Locate the cell with the specified text and output its (x, y) center coordinate. 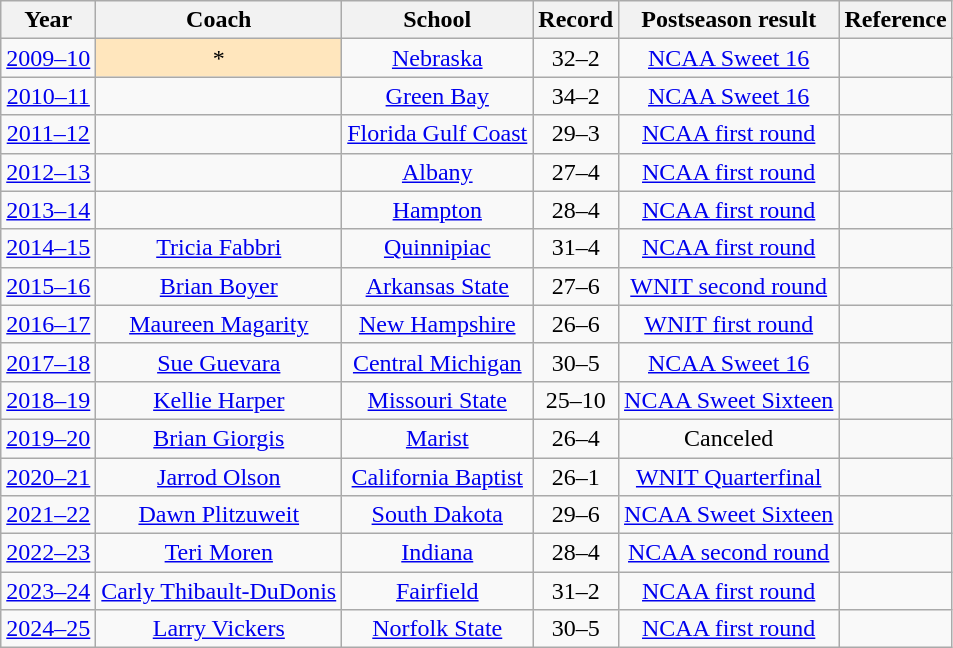
26–6 (576, 324)
Florida Gulf Coast (438, 134)
27–4 (576, 172)
2023–24 (48, 591)
2011–12 (48, 134)
Albany (438, 172)
New Hampshire (438, 324)
31–2 (576, 591)
Central Michigan (438, 362)
2012–13 (48, 172)
WNIT Quarterfinal (729, 477)
Canceled (729, 438)
Hampton (438, 210)
26–1 (576, 477)
Jarrod Olson (219, 477)
2014–15 (48, 248)
Brian Boyer (219, 286)
Indiana (438, 553)
Teri Moren (219, 553)
Marist (438, 438)
South Dakota (438, 515)
26–4 (576, 438)
2022–23 (48, 553)
* (219, 58)
2024–25 (48, 629)
Green Bay (438, 96)
29–3 (576, 134)
NCAA second round (729, 553)
Kellie Harper (219, 400)
California Baptist (438, 477)
2019–20 (48, 438)
Dawn Plitzuweit (219, 515)
25–10 (576, 400)
Tricia Fabbri (219, 248)
Nebraska (438, 58)
Reference (896, 20)
WNIT second round (729, 286)
Maureen Magarity (219, 324)
32–2 (576, 58)
Norfolk State (438, 629)
29–6 (576, 515)
Year (48, 20)
Sue Guevara (219, 362)
School (438, 20)
Fairfield (438, 591)
2020–21 (48, 477)
2009–10 (48, 58)
2017–18 (48, 362)
Coach (219, 20)
2021–22 (48, 515)
Quinnipiac (438, 248)
Record (576, 20)
2016–17 (48, 324)
Carly Thibault-DuDonis (219, 591)
27–6 (576, 286)
Postseason result (729, 20)
Brian Giorgis (219, 438)
2018–19 (48, 400)
2015–16 (48, 286)
2013–14 (48, 210)
Larry Vickers (219, 629)
2010–11 (48, 96)
Missouri State (438, 400)
WNIT first round (729, 324)
Arkansas State (438, 286)
34–2 (576, 96)
31–4 (576, 248)
